Determine the [X, Y] coordinate at the center of the cell enclosing the given text.  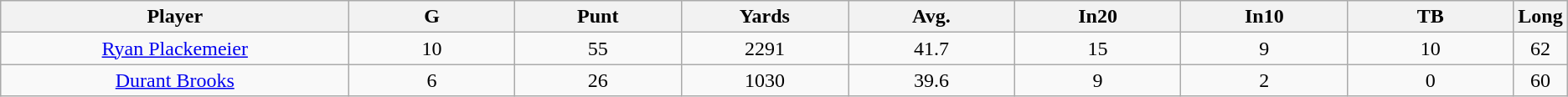
In10 [1265, 17]
55 [598, 48]
Player [175, 17]
Yards [764, 17]
2291 [764, 48]
60 [1541, 80]
39.6 [931, 80]
Avg. [931, 17]
1030 [764, 80]
15 [1097, 48]
6 [432, 80]
TB [1431, 17]
In20 [1097, 17]
Long [1541, 17]
41.7 [931, 48]
Punt [598, 17]
Ryan Plackemeier [175, 48]
0 [1431, 80]
2 [1265, 80]
26 [598, 80]
G [432, 17]
62 [1541, 48]
Durant Brooks [175, 80]
